Find where the given text appears and provide that cell's center as (x, y) coordinate. 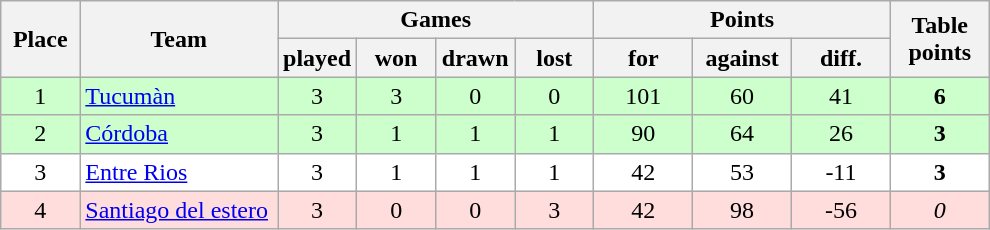
Team (179, 39)
-56 (842, 210)
against (742, 58)
53 (742, 172)
Tucumàn (179, 96)
60 (742, 96)
lost (554, 58)
won (396, 58)
played (318, 58)
Place (40, 39)
diff. (842, 58)
90 (644, 134)
41 (842, 96)
4 (40, 210)
2 (40, 134)
drawn (476, 58)
Tablepoints (940, 39)
Points (742, 20)
6 (940, 96)
26 (842, 134)
Entre Rios (179, 172)
Games (436, 20)
Córdoba (179, 134)
101 (644, 96)
-11 (842, 172)
for (644, 58)
98 (742, 210)
64 (742, 134)
Santiago del estero (179, 210)
